Search for the cell housing the specified text and yield its [x, y] center coordinate. 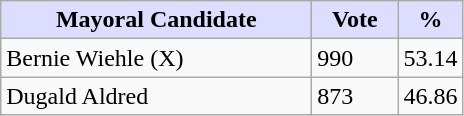
53.14 [430, 58]
% [430, 20]
Vote [355, 20]
Dugald Aldred [156, 96]
46.86 [430, 96]
990 [355, 58]
Bernie Wiehle (X) [156, 58]
Mayoral Candidate [156, 20]
873 [355, 96]
